Scan for the cell matching the given text and deliver its (X, Y) coordinate at center. 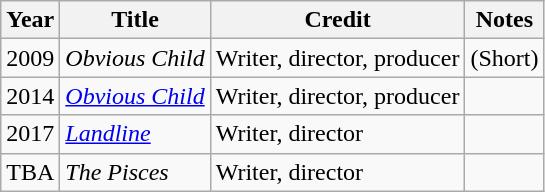
Title (135, 20)
Landline (135, 134)
2014 (30, 96)
Credit (338, 20)
The Pisces (135, 172)
2009 (30, 58)
TBA (30, 172)
2017 (30, 134)
Notes (504, 20)
(Short) (504, 58)
Year (30, 20)
